For the text-containing cell, return its midpoint in [x, y] coordinate format. 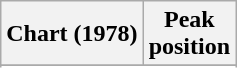
Peak position [189, 34]
Chart (1978) [72, 34]
